Provide the [x, y] coordinate of the cell's center where the given text is located.  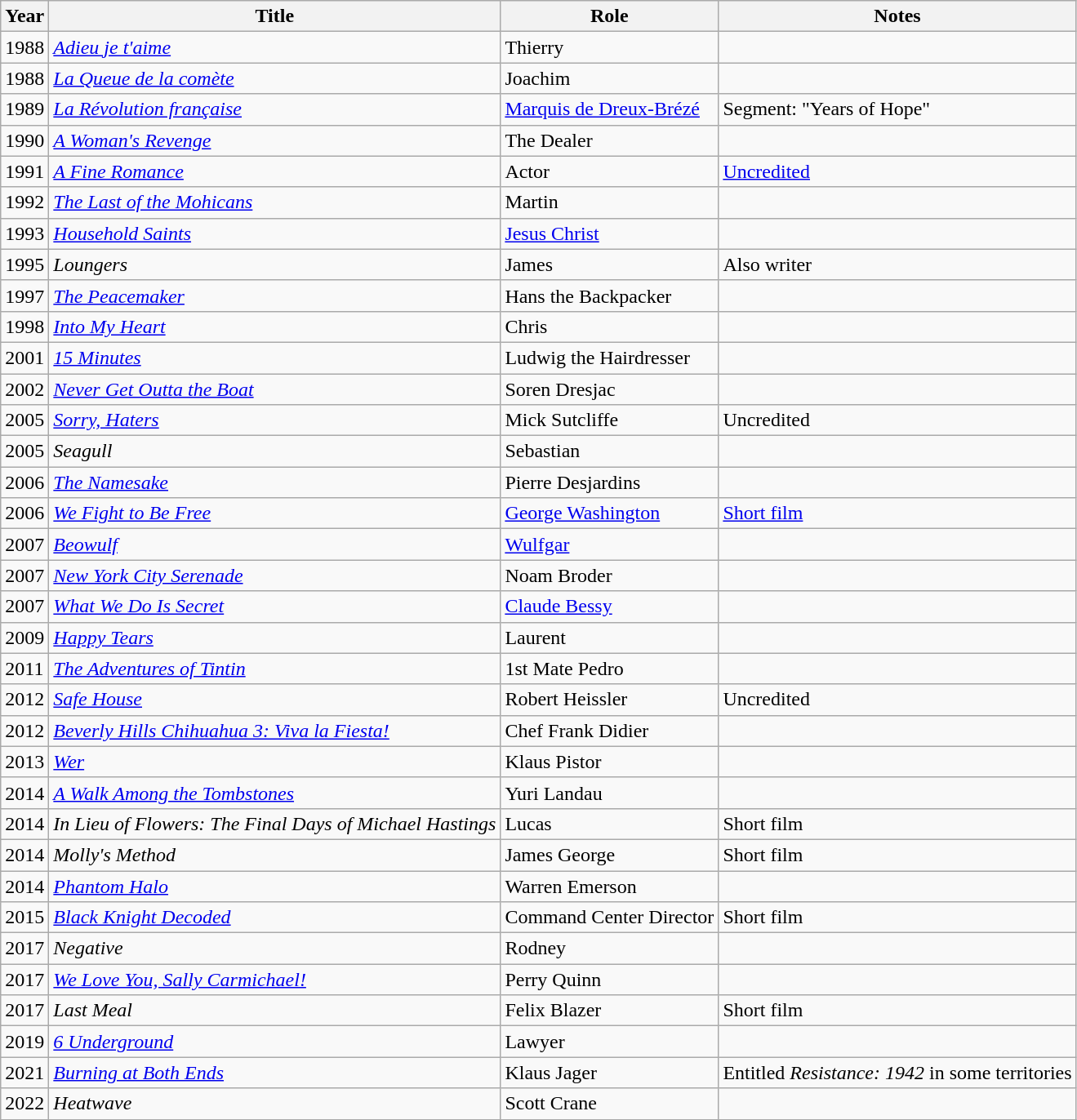
Thierry [609, 47]
Hans the Backpacker [609, 296]
Rodney [609, 949]
Ludwig the Hairdresser [609, 358]
Felix Blazer [609, 1011]
1990 [24, 140]
Burning at Both Ends [274, 1073]
2002 [24, 389]
Phantom Halo [274, 886]
1998 [24, 327]
1995 [24, 264]
Claude Bessy [609, 607]
1st Mate Pedro [609, 669]
1992 [24, 202]
Beverly Hills Chihuahua 3: Viva la Fiesta! [274, 731]
Title [274, 16]
The Dealer [609, 140]
The Peacemaker [274, 296]
Lawyer [609, 1042]
1997 [24, 296]
Beowulf [274, 544]
2015 [24, 918]
We Fight to Be Free [274, 513]
Heatwave [274, 1104]
Safe House [274, 700]
The Last of the Mohicans [274, 202]
Command Center Director [609, 918]
A Fine Romance [274, 171]
Sorry, Haters [274, 420]
Role [609, 16]
Noam Broder [609, 576]
La Révolution française [274, 109]
Adieu je t'aime [274, 47]
In Lieu of Flowers: The Final Days of Michael Hastings [274, 824]
Perry Quinn [609, 980]
We Love You, Sally Carmichael! [274, 980]
Never Get Outta the Boat [274, 389]
Lucas [609, 824]
Happy Tears [274, 638]
The Adventures of Tintin [274, 669]
Year [24, 16]
6 Underground [274, 1042]
2001 [24, 358]
2019 [24, 1042]
Chris [609, 327]
Segment: "Years of Hope" [897, 109]
2009 [24, 638]
Soren Dresjac [609, 389]
James [609, 264]
Loungers [274, 264]
Marquis de Dreux-Brézé [609, 109]
Joachim [609, 78]
Martin [609, 202]
Entitled Resistance: 1942 in some territories [897, 1073]
2011 [24, 669]
Into My Heart [274, 327]
Also writer [897, 264]
Jesus Christ [609, 233]
Actor [609, 171]
2013 [24, 762]
Klaus Jager [609, 1073]
Laurent [609, 638]
Wer [274, 762]
The Namesake [274, 482]
Chef Frank Didier [609, 731]
15 Minutes [274, 358]
Negative [274, 949]
James George [609, 855]
New York City Serenade [274, 576]
Robert Heissler [609, 700]
Sebastian [609, 451]
Mick Sutcliffe [609, 420]
Molly's Method [274, 855]
George Washington [609, 513]
Household Saints [274, 233]
La Queue de la comète [274, 78]
Wulfgar [609, 544]
Klaus Pistor [609, 762]
Scott Crane [609, 1104]
Black Knight Decoded [274, 918]
What We Do Is Secret [274, 607]
Yuri Landau [609, 793]
2022 [24, 1104]
Warren Emerson [609, 886]
Notes [897, 16]
2021 [24, 1073]
1991 [24, 171]
1989 [24, 109]
Pierre Desjardins [609, 482]
Seagull [274, 451]
1993 [24, 233]
A Walk Among the Tombstones [274, 793]
Last Meal [274, 1011]
A Woman's Revenge [274, 140]
